Capture the cell that displays the provided text and extract its (X, Y) central coordinate. 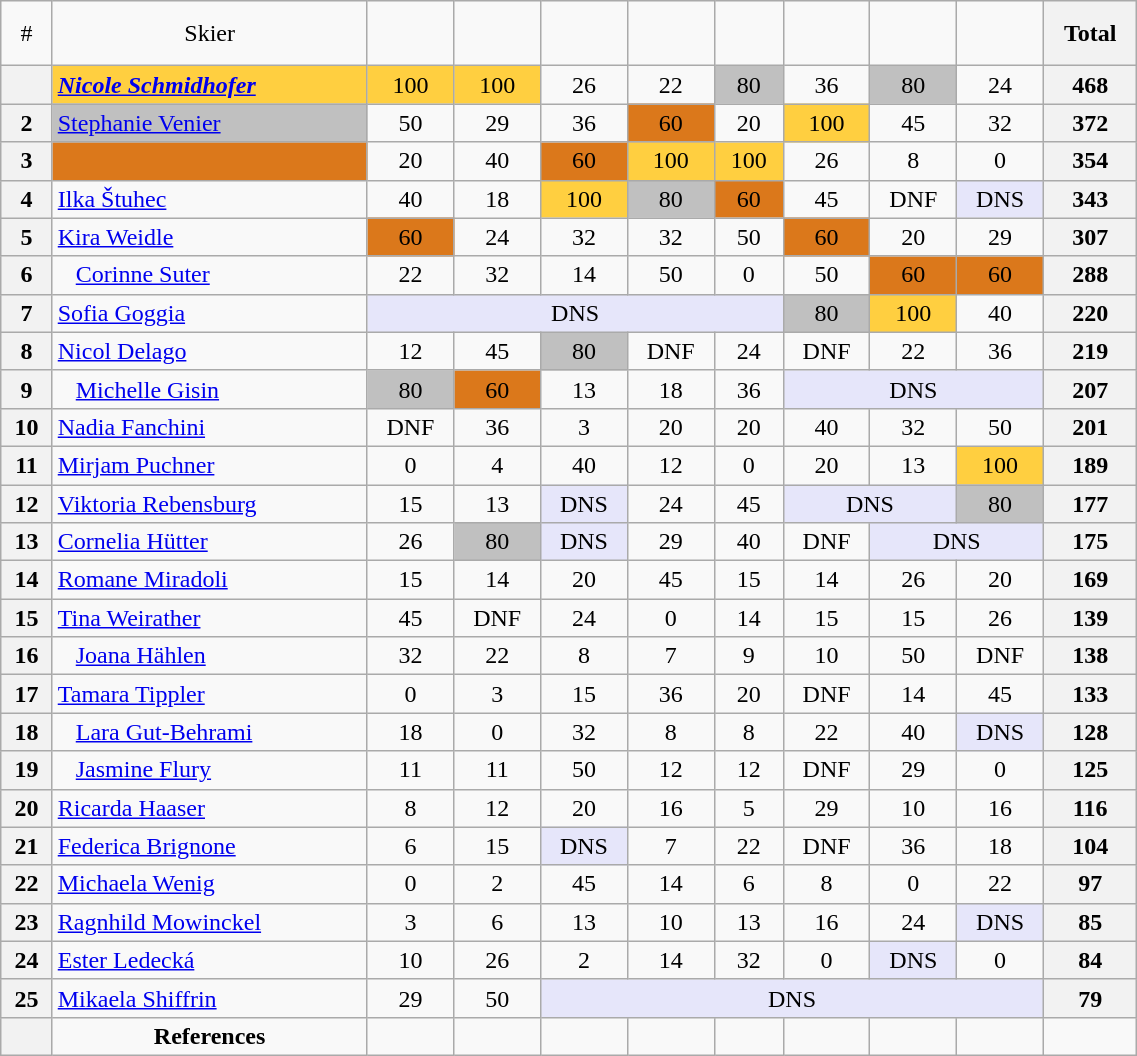
Tamara Tippler (210, 694)
Ricarda Haaser (210, 808)
23 (26, 922)
Michaela Wenig (210, 884)
139 (1090, 618)
116 (1090, 808)
Skier (210, 34)
Michelle Gisin (210, 389)
307 (1090, 237)
Federica Brignone (210, 846)
19 (26, 770)
169 (1090, 580)
354 (1090, 161)
219 (1090, 351)
84 (1090, 960)
Nicole Schmidhofer (210, 85)
# (26, 34)
468 (1090, 85)
Nadia Fanchini (210, 427)
175 (1090, 542)
125 (1090, 770)
220 (1090, 313)
Stephanie Venier (210, 123)
21 (26, 846)
Viktoria Rebensburg (210, 503)
Sofia Goggia (210, 313)
85 (1090, 922)
Nicol Delago (210, 351)
17 (26, 694)
97 (1090, 884)
207 (1090, 389)
138 (1090, 656)
189 (1090, 465)
Jasmine Flury (210, 770)
104 (1090, 846)
Mikaela Shiffrin (210, 998)
Ragnhild Mowinckel (210, 922)
Lara Gut-Behrami (210, 732)
Mirjam Puchner (210, 465)
Cornelia Hütter (210, 542)
Joana Hählen (210, 656)
Kira Weidle (210, 237)
References (210, 1036)
343 (1090, 199)
Corinne Suter (210, 275)
128 (1090, 732)
79 (1090, 998)
Ester Ledecká (210, 960)
372 (1090, 123)
Tina Weirather (210, 618)
288 (1090, 275)
Ilka Štuhec (210, 199)
Romane Miradoli (210, 580)
201 (1090, 427)
177 (1090, 503)
25 (26, 998)
133 (1090, 694)
Total (1090, 34)
